Identify which cell holds the provided text, then report its (x, y) central coordinate. 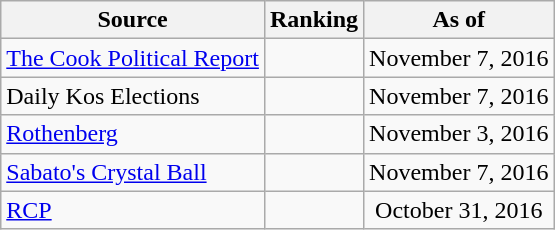
November 3, 2016 (459, 134)
Ranking (314, 20)
Sabato's Crystal Ball (133, 172)
As of (459, 20)
Source (133, 20)
Daily Kos Elections (133, 96)
The Cook Political Report (133, 58)
RCP (133, 210)
October 31, 2016 (459, 210)
Rothenberg (133, 134)
